Extract the (x, y) coordinate from the center of the cell holding the provided text.  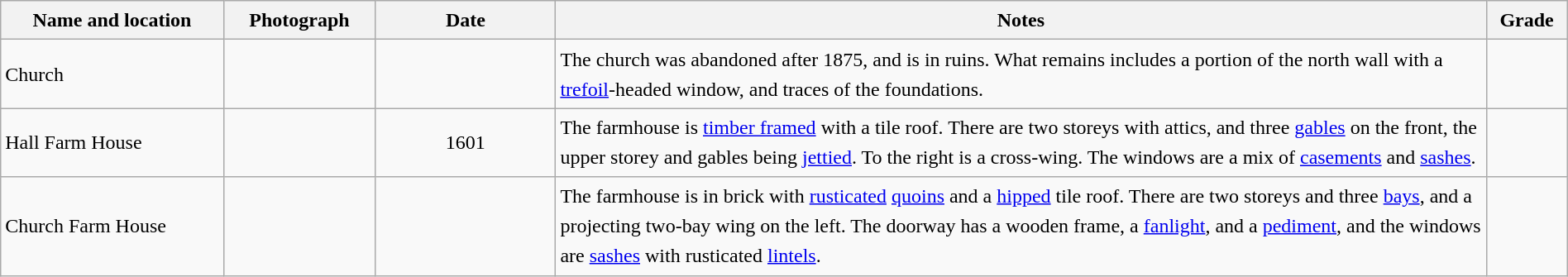
Name and location (112, 20)
1601 (466, 142)
Date (466, 20)
Notes (1021, 20)
Hall Farm House (112, 142)
Church (112, 74)
Photograph (299, 20)
Grade (1527, 20)
Church Farm House (112, 227)
